For the text-containing cell, return its midpoint in [X, Y] coordinate format. 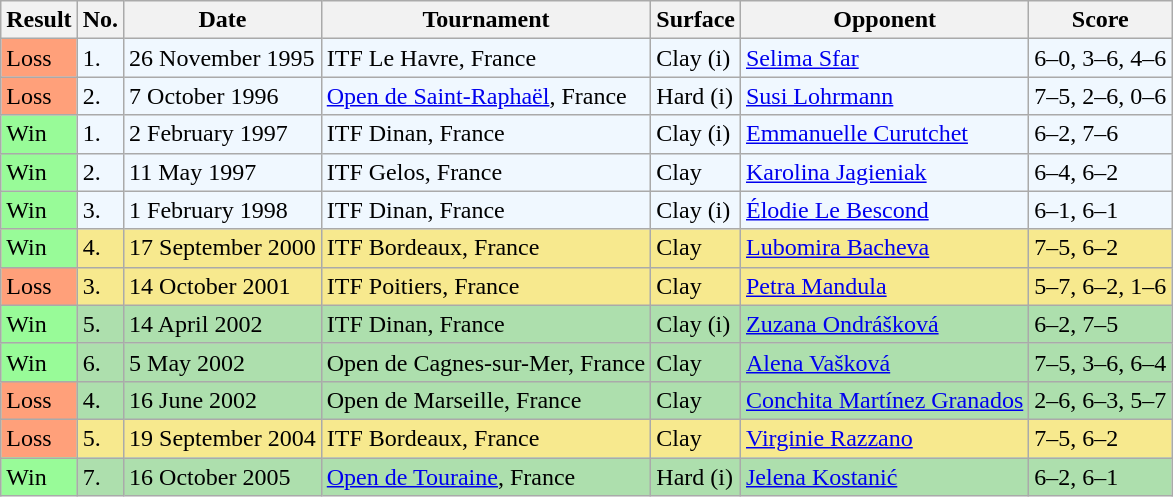
17 September 2000 [223, 248]
7. [100, 477]
Élodie Le Bescond [884, 210]
Petra Mandula [884, 286]
Open de Saint-Raphaël, France [486, 96]
Tournament [486, 20]
5 May 2002 [223, 362]
6–1, 6–1 [1100, 210]
Emmanuelle Curutchet [884, 134]
Opponent [884, 20]
6. [100, 362]
7 October 1996 [223, 96]
26 November 1995 [223, 58]
2–6, 6–3, 5–7 [1100, 400]
Selima Sfar [884, 58]
6–2, 7–6 [1100, 134]
5–7, 6–2, 1–6 [1100, 286]
16 October 2005 [223, 477]
6–4, 6–2 [1100, 172]
2 February 1997 [223, 134]
Alena Vašková [884, 362]
Conchita Martínez Granados [884, 400]
7–5, 3–6, 6–4 [1100, 362]
Surface [696, 20]
6–2, 6–1 [1100, 477]
19 September 2004 [223, 438]
Result [39, 20]
Date [223, 20]
Karolina Jagieniak [884, 172]
ITF Poitiers, France [486, 286]
Open de Touraine, France [486, 477]
11 May 1997 [223, 172]
14 April 2002 [223, 324]
Zuzana Ondrášková [884, 324]
6–0, 3–6, 4–6 [1100, 58]
ITF Le Havre, France [486, 58]
No. [100, 20]
16 June 2002 [223, 400]
Open de Marseille, France [486, 400]
14 October 2001 [223, 286]
Virginie Razzano [884, 438]
ITF Gelos, France [486, 172]
6–2, 7–5 [1100, 324]
1 February 1998 [223, 210]
Lubomira Bacheva [884, 248]
7–5, 2–6, 0–6 [1100, 96]
Score [1100, 20]
Open de Cagnes-sur-Mer, France [486, 362]
Jelena Kostanić [884, 477]
Susi Lohrmann [884, 96]
